Locate the cell with the specified text and output its [x, y] center coordinate. 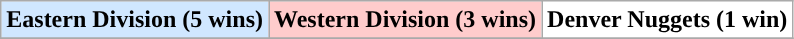
Western Division (3 wins) [404, 20]
Eastern Division (5 wins) [135, 20]
Denver Nuggets (1 win) [668, 20]
